Output the [X, Y] coordinate of the center of the cell containing the given text.  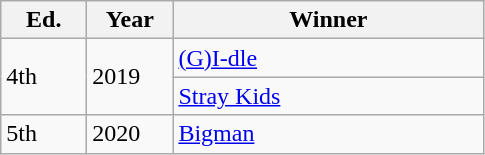
Stray Kids [328, 96]
Bigman [328, 134]
(G)I-dle [328, 58]
Winner [328, 20]
5th [44, 134]
2019 [130, 77]
Year [130, 20]
4th [44, 77]
Ed. [44, 20]
2020 [130, 134]
